Scan for the cell matching the given text and deliver its [x, y] coordinate at center. 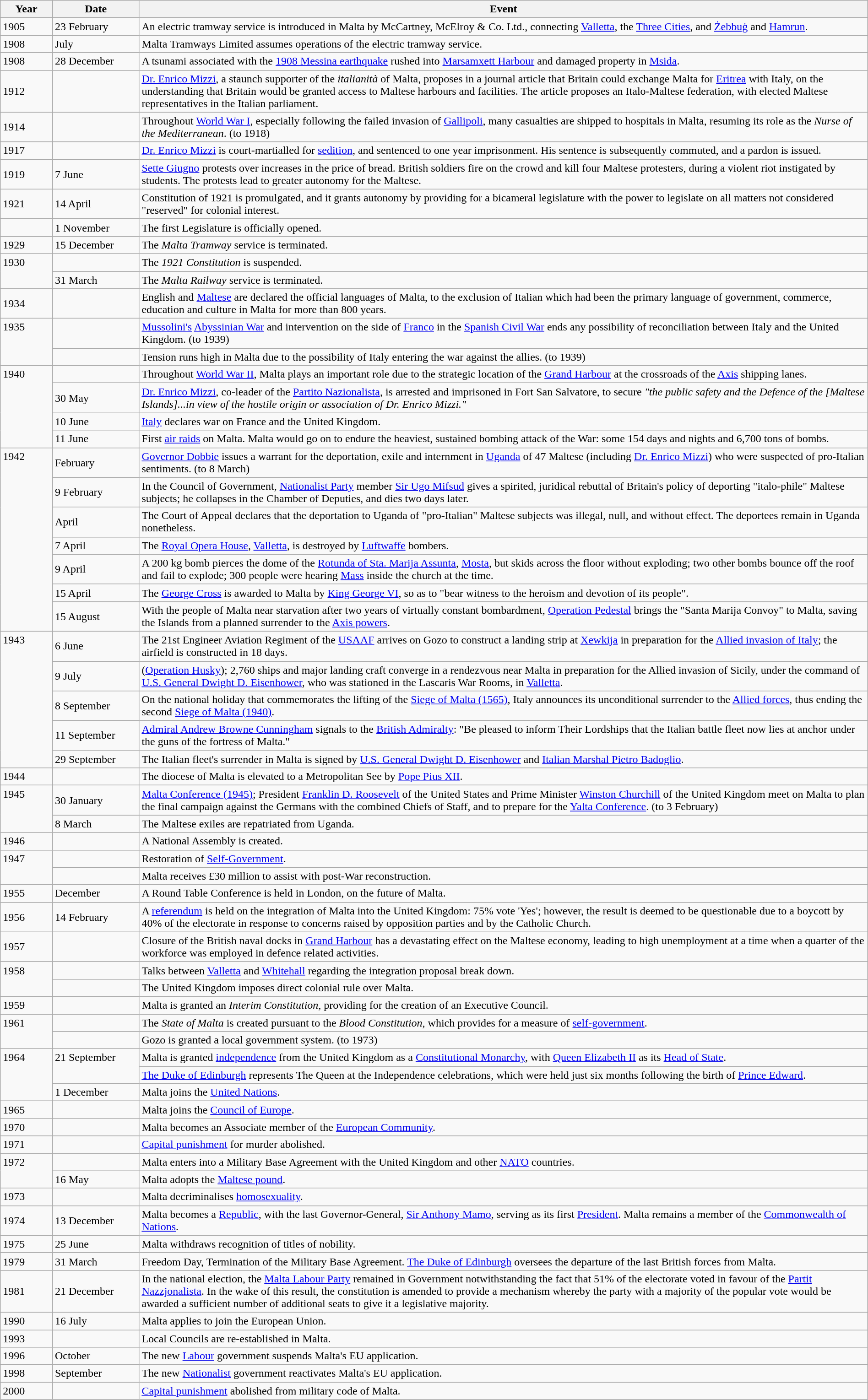
1930 [27, 271]
Capital punishment for murder abolished. [504, 1145]
The United Kingdom imposes direct colonial rule over Malta. [504, 988]
The first Legislature is officially opened. [504, 227]
1929 [27, 245]
1945 [27, 809]
14 February [95, 917]
1946 [27, 841]
1974 [27, 1220]
1959 [27, 1005]
Freedom Day, Termination of the Military Base Agreement. The Duke of Edinburgh oversees the departure of the last British forces from Malta. [504, 1261]
The Malta Railway service is terminated. [504, 280]
The George Cross is awarded to Malta by King George VI, so as to "bear witness to the heroism and devotion of its people". [504, 593]
1957 [27, 946]
Malta receives £30 million to assist with post-War reconstruction. [504, 876]
October [95, 1356]
April [95, 522]
Date [95, 9]
1940 [27, 406]
1972 [27, 1171]
1917 [27, 151]
9 February [95, 492]
1973 [27, 1197]
A National Assembly is created. [504, 841]
1912 [27, 91]
1944 [27, 777]
Capital punishment abolished from military code of Malta. [504, 1391]
Malta is granted an Interim Constitution, providing for the creation of an Executive Council. [504, 1005]
Malta adopts the Maltese pound. [504, 1179]
Italy declares war on France and the United Kingdom. [504, 422]
1905 [27, 27]
Event [504, 9]
The diocese of Malta is elevated to a Metropolitan See by Pope Pius XII. [504, 777]
1942 [27, 539]
1919 [27, 174]
September [95, 1373]
1921 [27, 204]
February [95, 462]
8 September [95, 706]
1958 [27, 979]
29 September [95, 759]
Malta enters into a Military Base Agreement with the United Kingdom and other NATO countries. [504, 1162]
1 December [95, 1092]
The Maltese exiles are repatriated from Uganda. [504, 824]
Malta becomes an Associate member of the European Community. [504, 1127]
13 December [95, 1220]
10 June [95, 422]
16 May [95, 1179]
Talks between Valletta and Whitehall regarding the integration proposal break down. [504, 970]
1934 [27, 304]
1971 [27, 1145]
1998 [27, 1373]
1 November [95, 227]
15 August [95, 616]
The new Nationalist government reactivates Malta's EU application. [504, 1373]
Local Councils are re-established in Malta. [504, 1339]
Restoration of Self-Government. [504, 859]
9 July [95, 676]
1964 [27, 1075]
1947 [27, 867]
1993 [27, 1339]
1956 [27, 917]
The Royal Opera House, Valletta, is destroyed by Luftwaffe bombers. [504, 546]
Gozo is granted a local government system. (to 1973) [504, 1040]
7 June [95, 174]
1961 [27, 1032]
8 March [95, 824]
Tension runs high in Malta due to the possibility of Italy entering the war against the allies. (to 1939) [504, 357]
1935 [27, 342]
Malta withdraws recognition of titles of nobility. [504, 1244]
21 September [95, 1066]
1943 [27, 699]
The 1921 Constitution is suspended. [504, 262]
28 December [95, 61]
Malta joins the United Nations. [504, 1092]
1970 [27, 1127]
1996 [27, 1356]
15 December [95, 245]
The Italian fleet's surrender in Malta is signed by U.S. General Dwight D. Eisenhower and Italian Marshal Pietro Badoglio. [504, 759]
The State of Malta is created pursuant to the Blood Constitution, which provides for a measure of self-government. [504, 1023]
The new Labour government suspends Malta's EU application. [504, 1356]
30 January [95, 800]
Year [27, 9]
9 April [95, 569]
Malta is granted independence from the United Kingdom as a Constitutional Monarchy, with Queen Elizabeth II as its Head of State. [504, 1058]
1990 [27, 1321]
1965 [27, 1110]
December [95, 893]
30 May [95, 398]
1914 [27, 127]
Malta decriminalises homosexuality. [504, 1197]
14 April [95, 204]
1955 [27, 893]
A Round Table Conference is held in London, on the future of Malta. [504, 893]
The Duke of Edinburgh represents The Queen at the Independence celebrations, which were held just six months following the birth of Prince Edward. [504, 1075]
The Malta Tramway service is terminated. [504, 245]
A tsunami associated with the 1908 Messina earthquake rushed into Marsamxett Harbour and damaged property in Msida. [504, 61]
1979 [27, 1261]
1975 [27, 1244]
16 July [95, 1321]
Malta joins the Council of Europe. [504, 1110]
25 June [95, 1244]
11 June [95, 439]
11 September [95, 736]
23 February [95, 27]
July [95, 44]
1981 [27, 1291]
7 April [95, 546]
Malta applies to join the European Union. [504, 1321]
An electric tramway service is introduced in Malta by McCartney, McElroy & Co. Ltd., connecting Valletta, the Three Cities, and Żebbuġ and Ħamrun. [504, 27]
Malta Tramways Limited assumes operations of the electric tramway service. [504, 44]
21 December [95, 1291]
6 June [95, 646]
2000 [27, 1391]
15 April [95, 593]
